Identify which cell holds the provided text, then report its [X, Y] central coordinate. 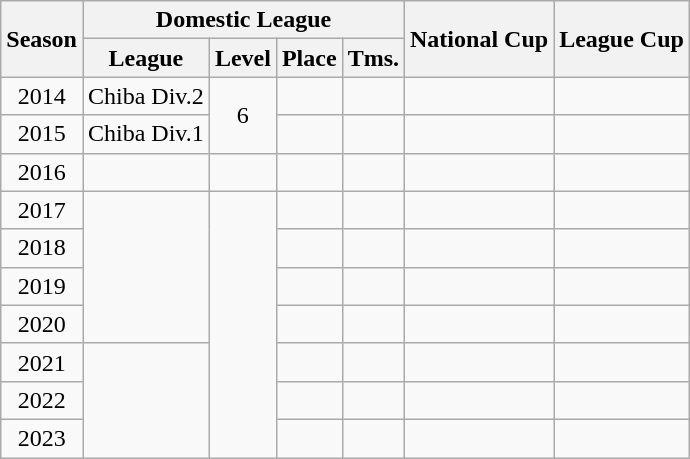
League Cup [622, 39]
Level [242, 58]
2014 [42, 96]
Domestic League [243, 20]
2021 [42, 362]
National Cup [480, 39]
2020 [42, 324]
2023 [42, 438]
Chiba Div.2 [146, 96]
Place [309, 58]
Tms. [373, 58]
Chiba Div.1 [146, 134]
League [146, 58]
2015 [42, 134]
Season [42, 39]
2019 [42, 286]
2018 [42, 248]
6 [242, 115]
2017 [42, 210]
2016 [42, 172]
2022 [42, 400]
